For the text-containing cell, return its midpoint in (X, Y) coordinate format. 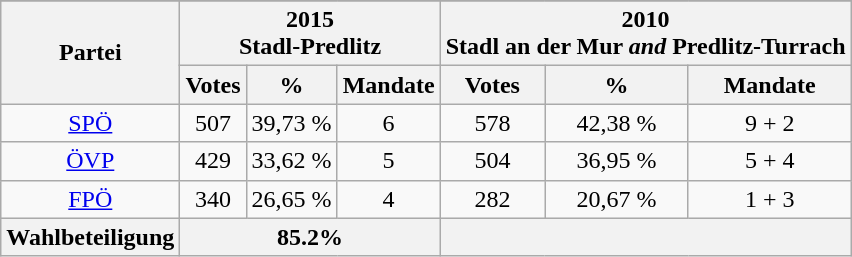
5 (388, 161)
20,67 % (617, 199)
5 + 4 (770, 161)
282 (492, 199)
2015Stadl-Predlitz (310, 34)
507 (213, 123)
FPÖ (90, 199)
4 (388, 199)
39,73 % (292, 123)
504 (492, 161)
ÖVP (90, 161)
Partei (90, 52)
2010Stadl an der Mur and Predlitz-Turrach (646, 34)
36,95 % (617, 161)
SPÖ (90, 123)
85.2% (310, 237)
578 (492, 123)
6 (388, 123)
26,65 % (292, 199)
340 (213, 199)
33,62 % (292, 161)
1 + 3 (770, 199)
9 + 2 (770, 123)
42,38 % (617, 123)
429 (213, 161)
Wahlbeteiligung (90, 237)
